Capture the cell that displays the provided text and extract its [x, y] central coordinate. 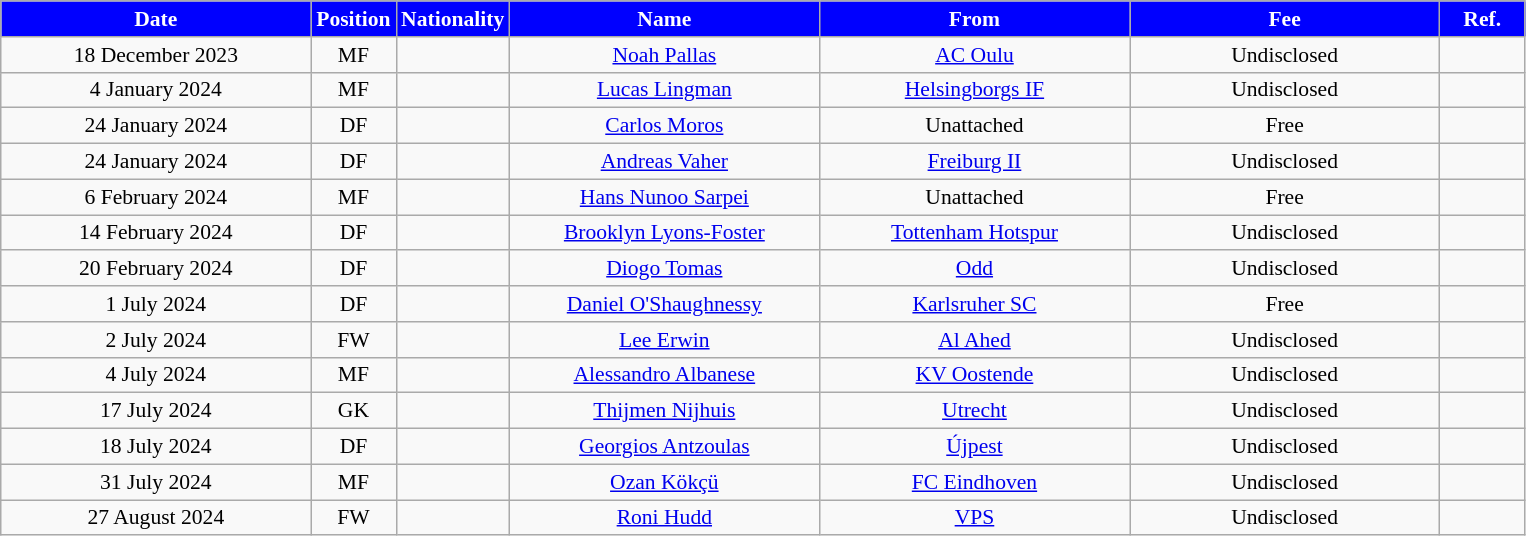
Andreas Vaher [664, 162]
Roni Hudd [664, 518]
Thijmen Nijhuis [664, 411]
6 February 2024 [156, 197]
Al Ahed [974, 340]
Name [664, 19]
From [974, 19]
Noah Pallas [664, 55]
Carlos Moros [664, 126]
KV Oostende [974, 375]
AC Oulu [974, 55]
27 August 2024 [156, 518]
Brooklyn Lyons-Foster [664, 233]
Ref. [1482, 19]
Diogo Tomas [664, 269]
VPS [974, 518]
4 July 2024 [156, 375]
Date [156, 19]
Utrecht [974, 411]
1 July 2024 [156, 304]
GK [354, 411]
Freiburg II [974, 162]
Daniel O'Shaughnessy [664, 304]
Lee Erwin [664, 340]
Ozan Kökçü [664, 482]
Georgios Antzoulas [664, 447]
Hans Nunoo Sarpei [664, 197]
Odd [974, 269]
Karlsruher SC [974, 304]
Fee [1285, 19]
FC Eindhoven [974, 482]
Lucas Lingman [664, 90]
Alessandro Albanese [664, 375]
Nationality [452, 19]
Újpest [974, 447]
Position [354, 19]
4 January 2024 [156, 90]
18 December 2023 [156, 55]
2 July 2024 [156, 340]
14 February 2024 [156, 233]
18 July 2024 [156, 447]
Tottenham Hotspur [974, 233]
31 July 2024 [156, 482]
17 July 2024 [156, 411]
Helsingborgs IF [974, 90]
20 February 2024 [156, 269]
